Determine the [X, Y] coordinate at the center of the cell enclosing the given text.  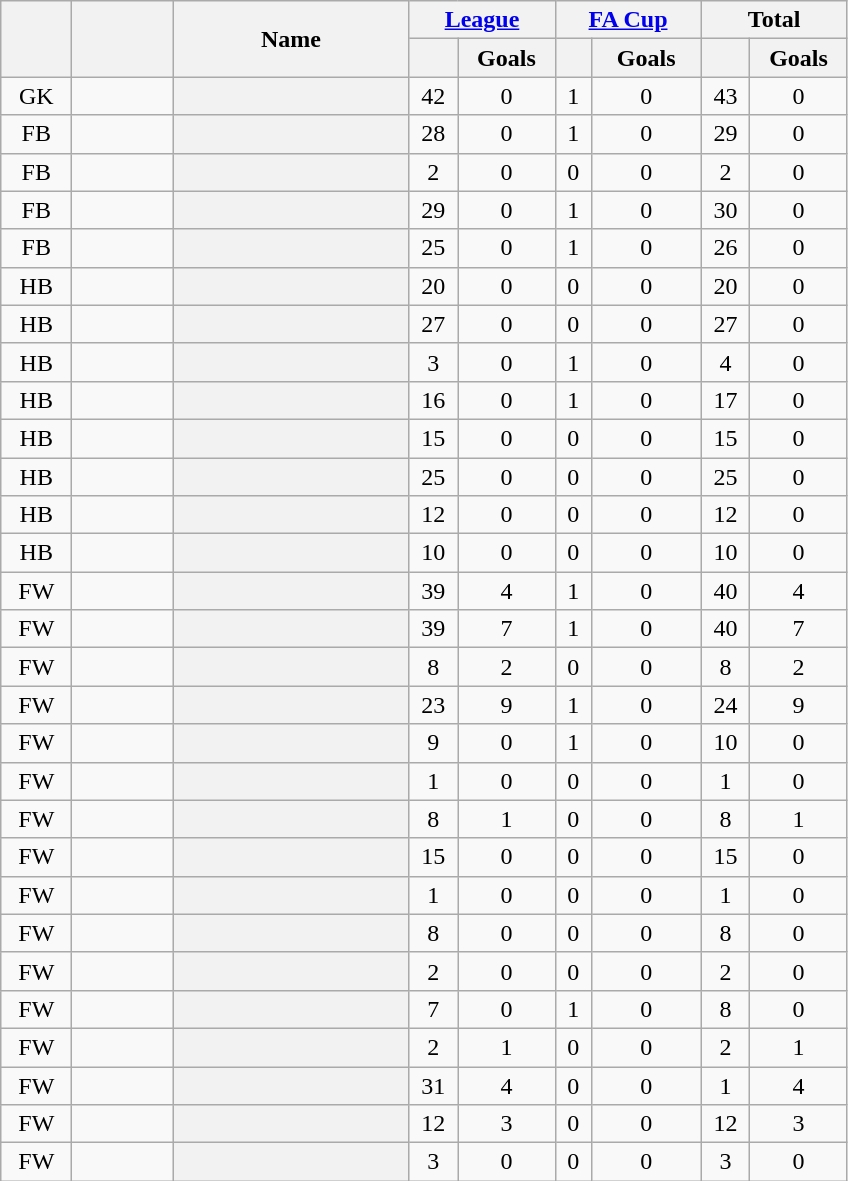
28 [434, 134]
Total [774, 20]
31 [434, 1085]
43 [726, 96]
16 [434, 400]
23 [434, 705]
GK [36, 96]
FA Cup [628, 20]
League [482, 20]
42 [434, 96]
24 [726, 705]
30 [726, 210]
17 [726, 400]
26 [726, 248]
Name [291, 39]
